Determine the [x, y] coordinate at the center of the cell enclosing the given text.  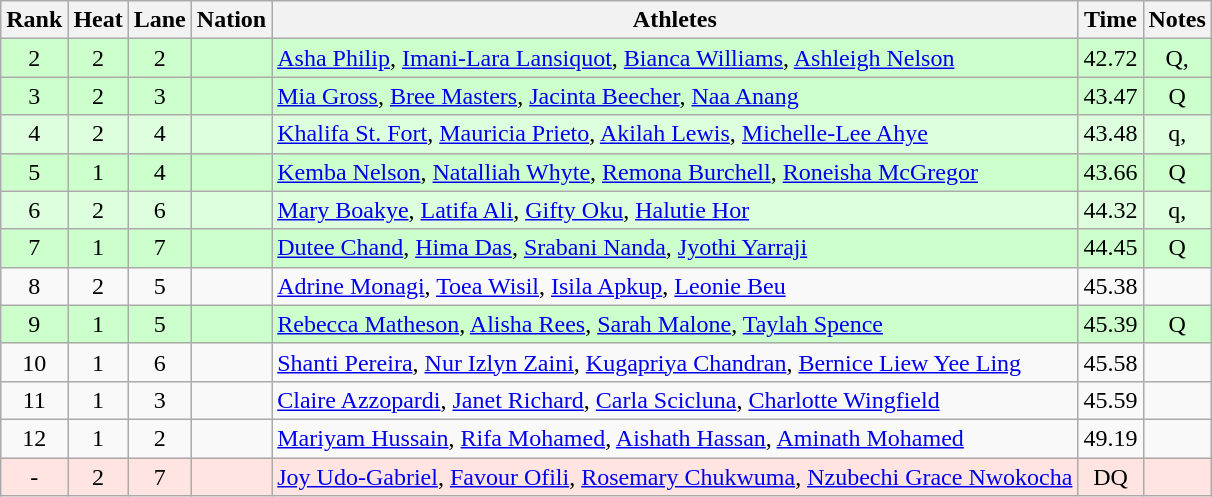
- [34, 477]
42.72 [1110, 58]
Notes [1177, 20]
9 [34, 324]
Shanti Pereira, Nur Izlyn Zaini, Kugapriya Chandran, Bernice Liew Yee Ling [675, 362]
Dutee Chand, Hima Das, Srabani Nanda, Jyothi Yarraji [675, 248]
44.45 [1110, 248]
Heat [98, 20]
Athletes [675, 20]
Q, [1177, 58]
Time [1110, 20]
DQ [1110, 477]
Mariyam Hussain, Rifa Mohamed, Aishath Hassan, Aminath Mohamed [675, 438]
43.47 [1110, 96]
10 [34, 362]
43.48 [1110, 134]
Khalifa St. Fort, Mauricia Prieto, Akilah Lewis, Michelle-Lee Ahye [675, 134]
Claire Azzopardi, Janet Richard, Carla Scicluna, Charlotte Wingfield [675, 400]
Rebecca Matheson, Alisha Rees, Sarah Malone, Taylah Spence [675, 324]
49.19 [1110, 438]
Joy Udo-Gabriel, Favour Ofili, Rosemary Chukwuma, Nzubechi Grace Nwokocha [675, 477]
Mia Gross, Bree Masters, Jacinta Beecher, Naa Anang [675, 96]
45.39 [1110, 324]
11 [34, 400]
Adrine Monagi, Toea Wisil, Isila Apkup, Leonie Beu [675, 286]
45.59 [1110, 400]
45.38 [1110, 286]
44.32 [1110, 210]
Lane [160, 20]
Kemba Nelson, Natalliah Whyte, Remona Burchell, Roneisha McGregor [675, 172]
12 [34, 438]
Nation [231, 20]
45.58 [1110, 362]
Asha Philip, Imani-Lara Lansiquot, Bianca Williams, Ashleigh Nelson [675, 58]
Mary Boakye, Latifa Ali, Gifty Oku, Halutie Hor [675, 210]
Rank [34, 20]
8 [34, 286]
43.66 [1110, 172]
